Provide the (X, Y) coordinate of the cell's center where the given text is located.  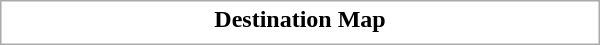
Destination Map (300, 19)
